Search for the cell housing the specified text and yield its [x, y] center coordinate. 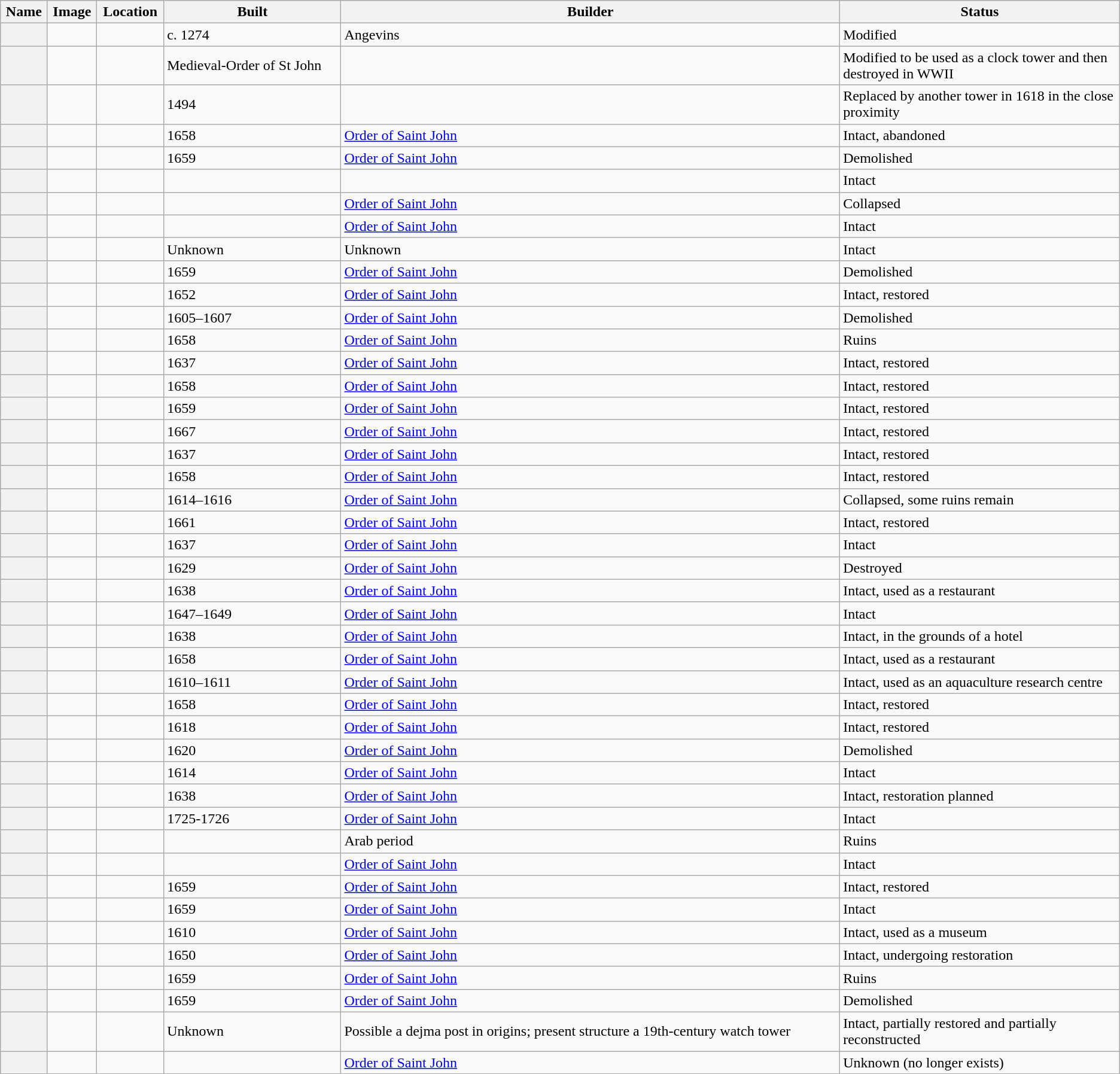
Destroyed [980, 568]
1610 [252, 932]
Intact, in the grounds of a hotel [980, 636]
1614–1616 [252, 500]
1605–1607 [252, 318]
1667 [252, 431]
Collapsed, some ruins remain [980, 500]
Unknown (no longer exists) [980, 1062]
Intact, partially restored and partially reconstructed [980, 1032]
1725-1726 [252, 819]
Angevins [591, 35]
Arab period [591, 841]
1614 [252, 773]
Replaced by another tower in 1618 in the close proximity [980, 104]
1610–1611 [252, 681]
Intact, used as an aquaculture research centre [980, 681]
1494 [252, 104]
Builder [591, 12]
Location [130, 12]
c. 1274 [252, 35]
Medieval-Order of St John [252, 66]
Intact, abandoned [980, 135]
Intact, restoration planned [980, 796]
Intact, undergoing restoration [980, 955]
1661 [252, 522]
1620 [252, 750]
Status [980, 12]
1618 [252, 728]
Collapsed [980, 203]
Possible a dejma post in origins; present structure a 19th-century watch tower [591, 1032]
Modified to be used as a clock tower and then destroyed in WWII [980, 66]
1650 [252, 955]
1652 [252, 294]
Modified [980, 35]
Built [252, 12]
1647–1649 [252, 613]
Name [24, 12]
Image [72, 12]
Intact, used as a museum [980, 932]
1629 [252, 568]
